Capture the cell that displays the provided text and extract its [x, y] central coordinate. 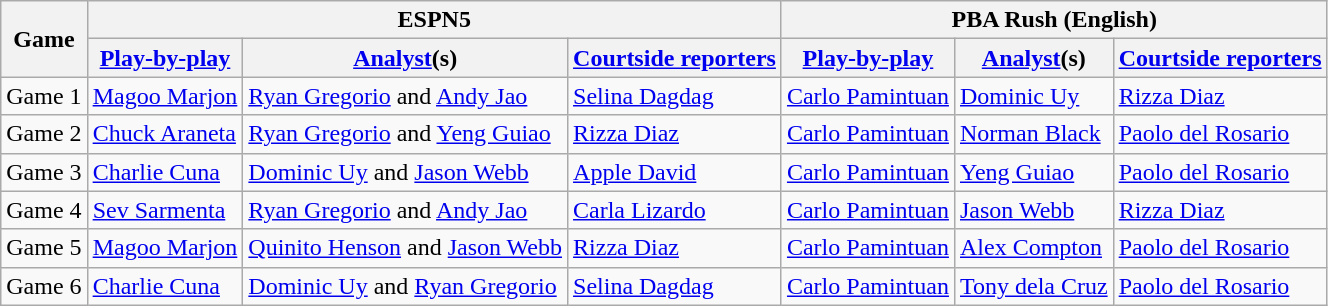
Alex Compton [1034, 248]
Norman Black [1034, 134]
Apple David [675, 172]
Game [44, 39]
Game 3 [44, 172]
Dominic Uy and Jason Webb [406, 172]
Chuck Araneta [165, 134]
Sev Sarmenta [165, 210]
Game 6 [44, 286]
Dominic Uy [1034, 96]
Quinito Henson and Jason Webb [406, 248]
ESPN5 [434, 20]
Game 2 [44, 134]
Game 5 [44, 248]
Jason Webb [1034, 210]
Carla Lizardo [675, 210]
PBA Rush (English) [1054, 20]
Yeng Guiao [1034, 172]
Dominic Uy and Ryan Gregorio [406, 286]
Tony dela Cruz [1034, 286]
Ryan Gregorio and Yeng Guiao [406, 134]
Game 4 [44, 210]
Game 1 [44, 96]
